Output the [x, y] coordinate of the center of the cell containing the given text.  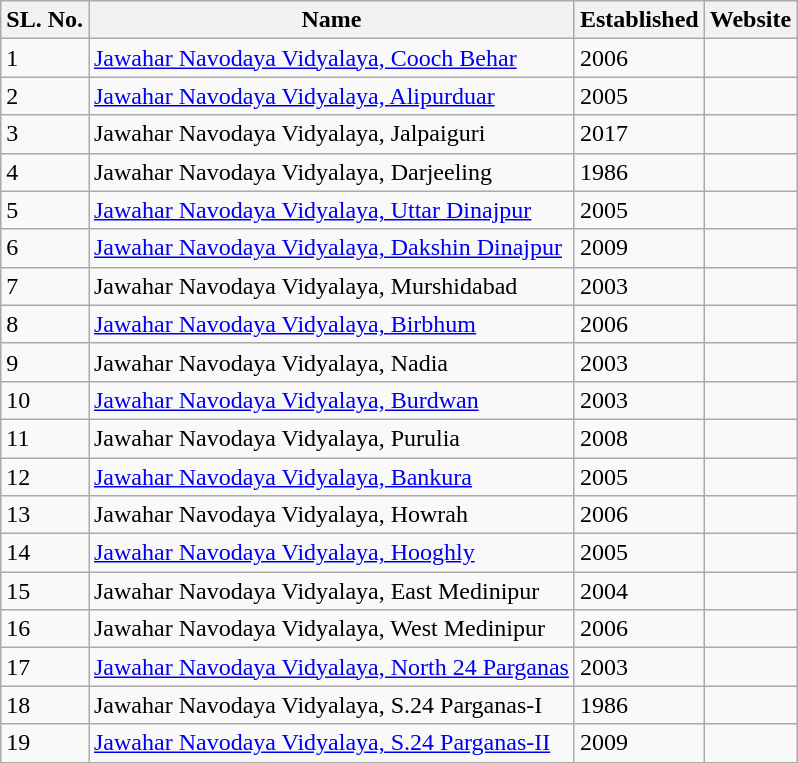
Jawahar Navodaya Vidyalaya, Nadia [331, 362]
Jawahar Navodaya Vidyalaya, Jalpaiguri [331, 134]
Jawahar Navodaya Vidyalaya, East Medinipur [331, 591]
19 [45, 743]
6 [45, 248]
15 [45, 591]
Jawahar Navodaya Vidyalaya, Hooghly [331, 553]
13 [45, 515]
Jawahar Navodaya Vidyalaya, Uttar Dinajpur [331, 210]
Jawahar Navodaya Vidyalaya, S.24 Parganas-I [331, 705]
17 [45, 667]
8 [45, 324]
Established [639, 20]
Jawahar Navodaya Vidyalaya, Alipurduar [331, 96]
Jawahar Navodaya Vidyalaya, Purulia [331, 438]
7 [45, 286]
10 [45, 400]
Jawahar Navodaya Vidyalaya, Cooch Behar [331, 58]
1 [45, 58]
Jawahar Navodaya Vidyalaya, Darjeeling [331, 172]
5 [45, 210]
Jawahar Navodaya Vidyalaya, West Medinipur [331, 629]
Jawahar Navodaya Vidyalaya, Burdwan [331, 400]
11 [45, 438]
9 [45, 362]
14 [45, 553]
Jawahar Navodaya Vidyalaya, Bankura [331, 477]
2008 [639, 438]
4 [45, 172]
16 [45, 629]
2004 [639, 591]
SL. No. [45, 20]
18 [45, 705]
2017 [639, 134]
Jawahar Navodaya Vidyalaya, S.24 Parganas-II [331, 743]
Jawahar Navodaya Vidyalaya, Birbhum [331, 324]
Jawahar Navodaya Vidyalaya, Murshidabad [331, 286]
Jawahar Navodaya Vidyalaya, North 24 Parganas [331, 667]
3 [45, 134]
Website [750, 20]
12 [45, 477]
Name [331, 20]
Jawahar Navodaya Vidyalaya, Dakshin Dinajpur [331, 248]
Jawahar Navodaya Vidyalaya, Howrah [331, 515]
2 [45, 96]
